Capture the cell that displays the provided text and extract its (x, y) central coordinate. 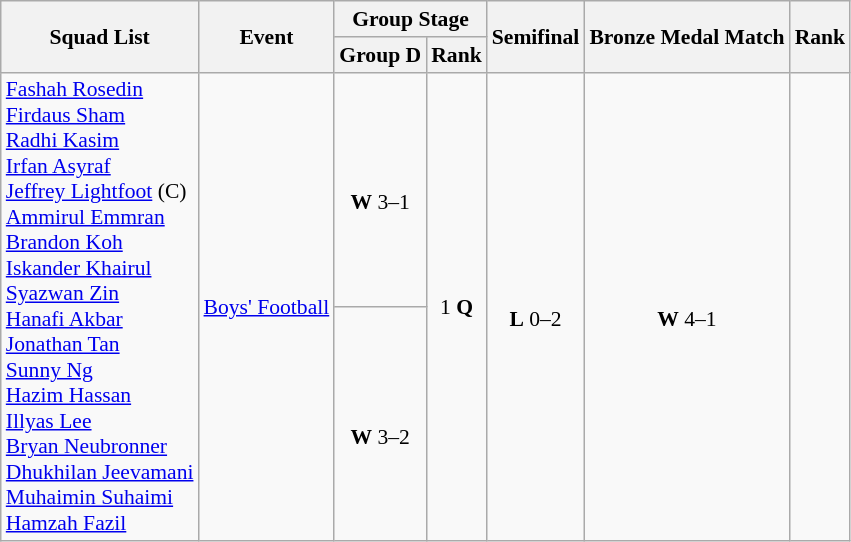
Semifinal (536, 36)
L 0–2 (536, 306)
Bronze Medal Match (686, 36)
Event (267, 36)
1 Q (456, 306)
Group D (380, 55)
W 3–2 (380, 424)
W 3–1 (380, 190)
Group Stage (410, 19)
Boys' Football (267, 306)
W 4–1 (686, 306)
Squad List (100, 36)
